Locate the cell with the specified text and output its [x, y] center coordinate. 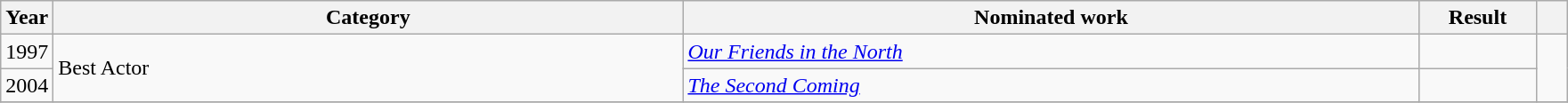
Year [27, 18]
Result [1478, 18]
1997 [27, 51]
Best Actor [369, 68]
Category [369, 18]
The Second Coming [1051, 85]
2004 [27, 85]
Nominated work [1051, 18]
Our Friends in the North [1051, 51]
